Extract the (x, y) coordinate from the center of the cell holding the provided text.  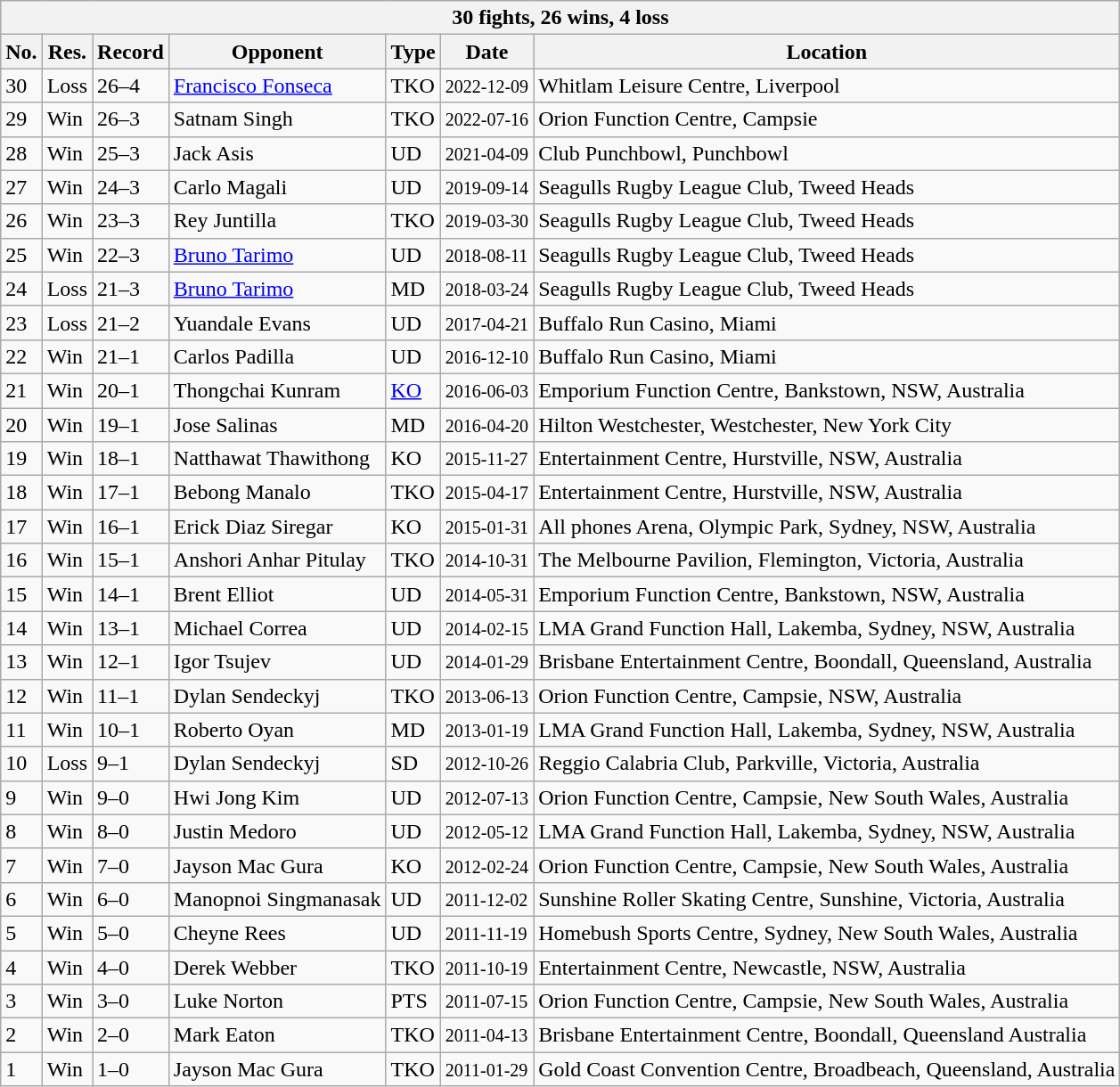
24 (21, 289)
4–0 (131, 967)
5–0 (131, 933)
Bebong Manalo (277, 493)
2012-07-13 (486, 797)
9–1 (131, 764)
3 (21, 1001)
13–1 (131, 628)
Res. (67, 52)
Erick Diaz Siregar (277, 527)
19 (21, 459)
Orion Function Centre, Campsie (827, 119)
Date (486, 52)
1–0 (131, 1069)
2015-01-31 (486, 527)
2014-01-29 (486, 662)
26–4 (131, 86)
Orion Function Centre, Campsie, NSW, Australia (827, 696)
Carlo Magali (277, 187)
Yuandale Evans (277, 323)
2011-04-13 (486, 1035)
19–1 (131, 425)
25–3 (131, 153)
29 (21, 119)
6–0 (131, 899)
2018-08-11 (486, 255)
26 (21, 221)
2012-10-26 (486, 764)
2011-12-02 (486, 899)
21–3 (131, 289)
16 (21, 560)
Roberto Oyan (277, 730)
18 (21, 493)
Whitlam Leisure Centre, Liverpool (827, 86)
2011-01-29 (486, 1069)
2016-06-03 (486, 390)
21–2 (131, 323)
2012-02-24 (486, 865)
Entertainment Centre, Newcastle, NSW, Australia (827, 967)
2014-02-15 (486, 628)
Anshori Anhar Pitulay (277, 560)
21 (21, 390)
Luke Norton (277, 1001)
Mark Eaton (277, 1035)
2016-04-20 (486, 425)
15 (21, 594)
30 (21, 86)
25 (21, 255)
14 (21, 628)
Satnam Singh (277, 119)
2022-12-09 (486, 86)
22 (21, 356)
17–1 (131, 493)
Hwi Jong Kim (277, 797)
23 (21, 323)
Jose Salinas (277, 425)
2011-07-15 (486, 1001)
Gold Coast Convention Centre, Broadbeach, Queensland, Australia (827, 1069)
15–1 (131, 560)
Carlos Padilla (277, 356)
20 (21, 425)
2018-03-24 (486, 289)
22–3 (131, 255)
Brisbane Entertainment Centre, Boondall, Queensland Australia (827, 1035)
4 (21, 967)
Type (413, 52)
12 (21, 696)
PTS (413, 1001)
1 (21, 1069)
2014-10-31 (486, 560)
2022-07-16 (486, 119)
2015-11-27 (486, 459)
2 (21, 1035)
Justin Medoro (277, 831)
30 fights, 26 wins, 4 loss (560, 18)
Rey Juntilla (277, 221)
13 (21, 662)
The Melbourne Pavilion, Flemington, Victoria, Australia (827, 560)
Reggio Calabria Club, Parkville, Victoria, Australia (827, 764)
Record (131, 52)
17 (21, 527)
Club Punchbowl, Punchbowl (827, 153)
6 (21, 899)
Location (827, 52)
10–1 (131, 730)
2011-11-19 (486, 933)
Cheyne Rees (277, 933)
21–1 (131, 356)
5 (21, 933)
28 (21, 153)
2019-03-30 (486, 221)
2021-04-09 (486, 153)
7 (21, 865)
9–0 (131, 797)
Igor Tsujev (277, 662)
Jack Asis (277, 153)
18–1 (131, 459)
Derek Webber (277, 967)
No. (21, 52)
2–0 (131, 1035)
23–3 (131, 221)
11–1 (131, 696)
16–1 (131, 527)
10 (21, 764)
7–0 (131, 865)
Manopnoi Singmanasak (277, 899)
Brisbane Entertainment Centre, Boondall, Queensland, Australia (827, 662)
24–3 (131, 187)
Homebush Sports Centre, Sydney, New South Wales, Australia (827, 933)
Michael Correa (277, 628)
2012-05-12 (486, 831)
2015-04-17 (486, 493)
3–0 (131, 1001)
Sunshine Roller Skating Centre, Sunshine, Victoria, Australia (827, 899)
2013-01-19 (486, 730)
Francisco Fonseca (277, 86)
8–0 (131, 831)
Thongchai Kunram (277, 390)
2011-10-19 (486, 967)
All phones Arena, Olympic Park, Sydney, NSW, Australia (827, 527)
2016-12-10 (486, 356)
12–1 (131, 662)
SD (413, 764)
Natthawat Thawithong (277, 459)
Hilton Westchester, Westchester, New York City (827, 425)
26–3 (131, 119)
2013-06-13 (486, 696)
Opponent (277, 52)
8 (21, 831)
11 (21, 730)
Brent Elliot (277, 594)
2014-05-31 (486, 594)
2017-04-21 (486, 323)
9 (21, 797)
20–1 (131, 390)
27 (21, 187)
2019-09-14 (486, 187)
14–1 (131, 594)
